Extract the (X, Y) coordinate from the center of the cell holding the provided text.  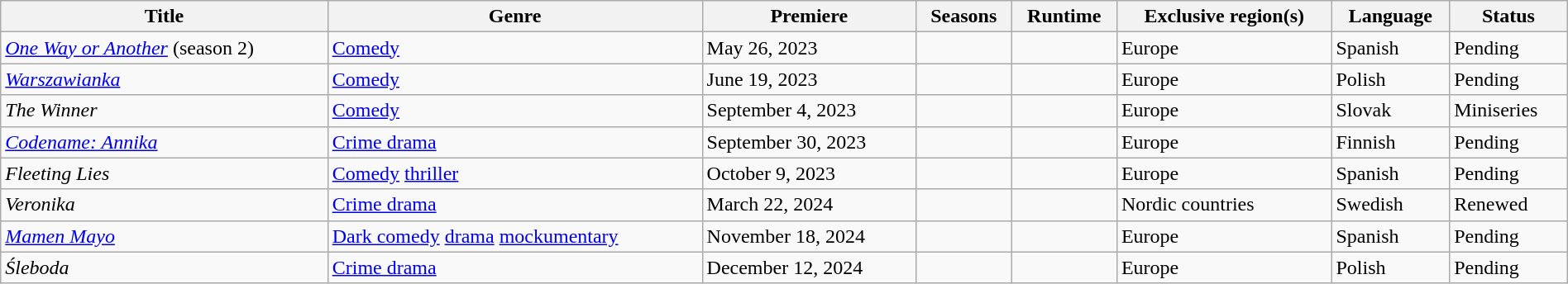
Swedish (1391, 205)
One Way or Another (season 2) (164, 48)
Language (1391, 17)
The Winner (164, 111)
Codename: Annika (164, 142)
Miniseries (1508, 111)
Status (1508, 17)
Runtime (1064, 17)
Mamen Mayo (164, 236)
Exclusive region(s) (1224, 17)
Renewed (1508, 205)
March 22, 2024 (809, 205)
Warszawianka (164, 79)
Finnish (1391, 142)
December 12, 2024 (809, 267)
Title (164, 17)
Seasons (963, 17)
September 30, 2023 (809, 142)
Comedy thriller (514, 173)
September 4, 2023 (809, 111)
Slovak (1391, 111)
Fleeting Lies (164, 173)
Śleboda (164, 267)
November 18, 2024 (809, 236)
Genre (514, 17)
October 9, 2023 (809, 173)
Veronika (164, 205)
Premiere (809, 17)
May 26, 2023 (809, 48)
June 19, 2023 (809, 79)
Nordic countries (1224, 205)
Dark comedy drama mockumentary (514, 236)
